Provide the (x, y) coordinate of the cell's center where the given text is located.  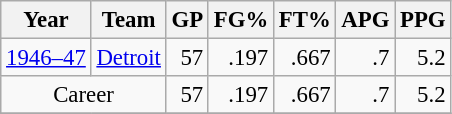
PPG (423, 20)
Team (128, 20)
Year (46, 20)
GP (187, 20)
1946–47 (46, 58)
FT% (304, 20)
Detroit (128, 58)
Career (84, 95)
APG (366, 20)
FG% (240, 20)
